Capture the cell that displays the provided text and extract its [X, Y] central coordinate. 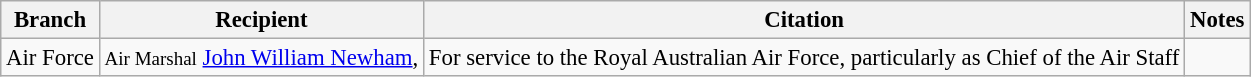
Notes [1218, 20]
For service to the Royal Australian Air Force, particularly as Chief of the Air Staff [804, 58]
Branch [50, 20]
Citation [804, 20]
Air Marshal John William Newham, [261, 58]
Air Force [50, 58]
Recipient [261, 20]
